Capture the cell that displays the provided text and extract its [X, Y] central coordinate. 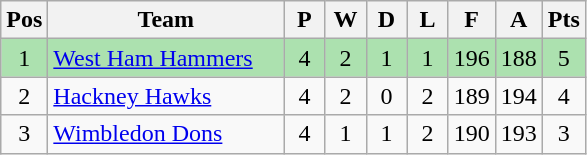
193 [518, 134]
L [428, 20]
Pts [564, 20]
W [346, 20]
Wimbledon Dons [166, 134]
A [518, 20]
188 [518, 58]
194 [518, 96]
189 [472, 96]
5 [564, 58]
196 [472, 58]
Team [166, 20]
Hackney Hawks [166, 96]
0 [386, 96]
D [386, 20]
190 [472, 134]
F [472, 20]
West Ham Hammers [166, 58]
Pos [24, 20]
P [304, 20]
